Pinpoint the cell where the given text exists, returning its (X, Y) midpoint coordinate. 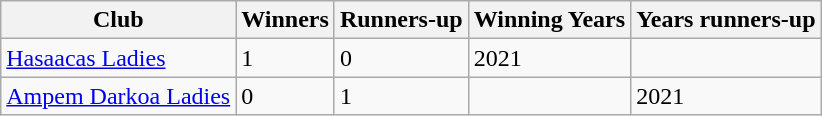
Hasaacas Ladies (118, 58)
Years runners-up (726, 20)
Winning Years (549, 20)
Club (118, 20)
Ampem Darkoa Ladies (118, 96)
Runners-up (401, 20)
Winners (286, 20)
